Output the (x, y) coordinate of the center of the cell containing the given text.  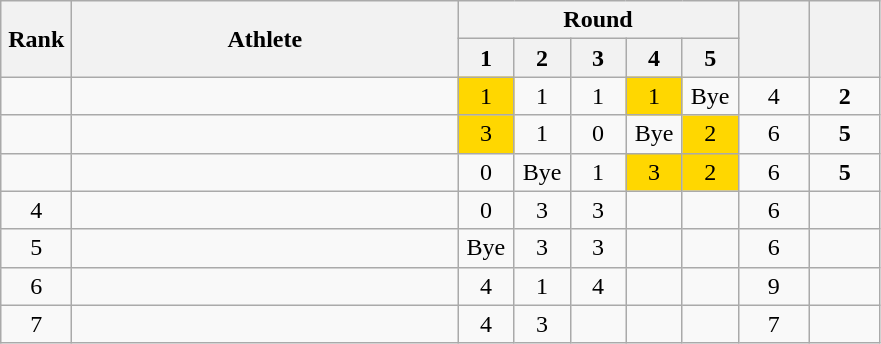
Round (598, 20)
9 (774, 286)
Athlete (265, 39)
Rank (36, 39)
